Capture the cell that displays the provided text and extract its [x, y] central coordinate. 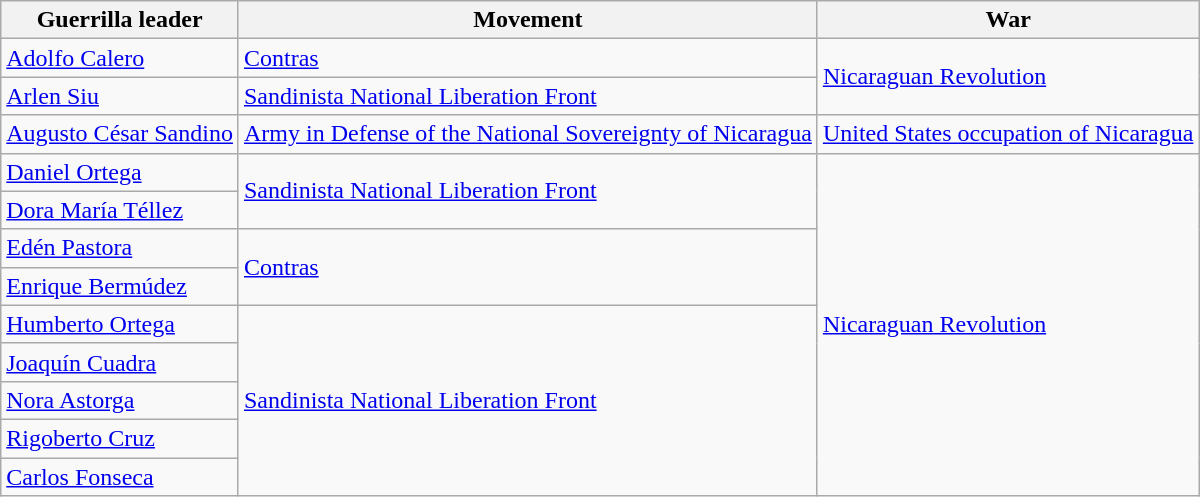
United States occupation of Nicaragua [1008, 134]
Adolfo Calero [120, 58]
Augusto César Sandino [120, 134]
Daniel Ortega [120, 172]
Joaquín Cuadra [120, 362]
Guerrilla leader [120, 20]
Carlos Fonseca [120, 477]
Movement [528, 20]
Rigoberto Cruz [120, 438]
Enrique Bermúdez [120, 286]
Arlen Siu [120, 96]
Humberto Ortega [120, 324]
Army in Defense of the National Sovereignty of Nicaragua [528, 134]
Nora Astorga [120, 400]
Dora María Téllez [120, 210]
War [1008, 20]
Edén Pastora [120, 248]
